Return the [X, Y] coordinate for the center point of the cell that contains the specified text.  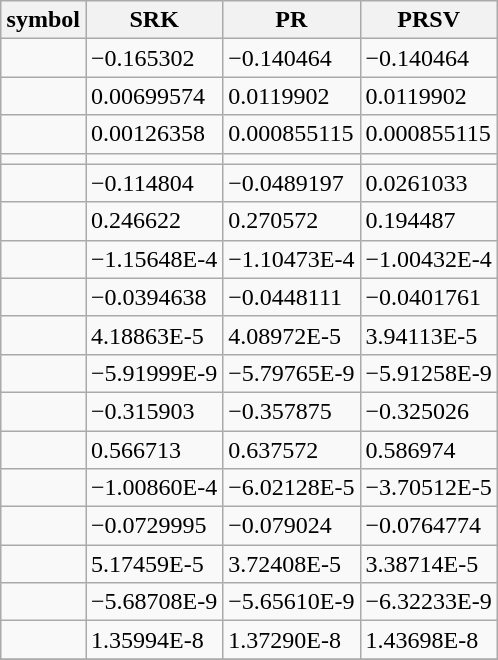
SRK [154, 20]
−6.02128E-5 [292, 488]
0.270572 [292, 221]
−5.79765E-9 [292, 373]
3.94113E-5 [428, 335]
−6.32233E-9 [428, 602]
0.586974 [428, 449]
−3.70512E-5 [428, 488]
4.08972E-5 [292, 335]
1.35994E-8 [154, 640]
−0.0729995 [154, 526]
0.00699574 [154, 96]
−5.91999E-9 [154, 373]
0.637572 [292, 449]
PRSV [428, 20]
−0.0401761 [428, 297]
−0.0764774 [428, 526]
−1.00432E-4 [428, 259]
0.246622 [154, 221]
−0.114804 [154, 183]
−5.91258E-9 [428, 373]
−1.15648E-4 [154, 259]
0.566713 [154, 449]
symbol [43, 20]
−1.00860E-4 [154, 488]
1.43698E-8 [428, 640]
0.00126358 [154, 134]
3.72408E-5 [292, 564]
−0.357875 [292, 411]
−0.315903 [154, 411]
3.38714E-5 [428, 564]
−1.10473E-4 [292, 259]
0.0261033 [428, 183]
−0.0394638 [154, 297]
0.194487 [428, 221]
−5.68708E-9 [154, 602]
1.37290E-8 [292, 640]
PR [292, 20]
−0.325026 [428, 411]
−0.079024 [292, 526]
−0.0489197 [292, 183]
−0.165302 [154, 58]
5.17459E-5 [154, 564]
4.18863E-5 [154, 335]
−0.0448111 [292, 297]
−5.65610E-9 [292, 602]
